Determine the (X, Y) coordinate at the center of the cell enclosing the given text.  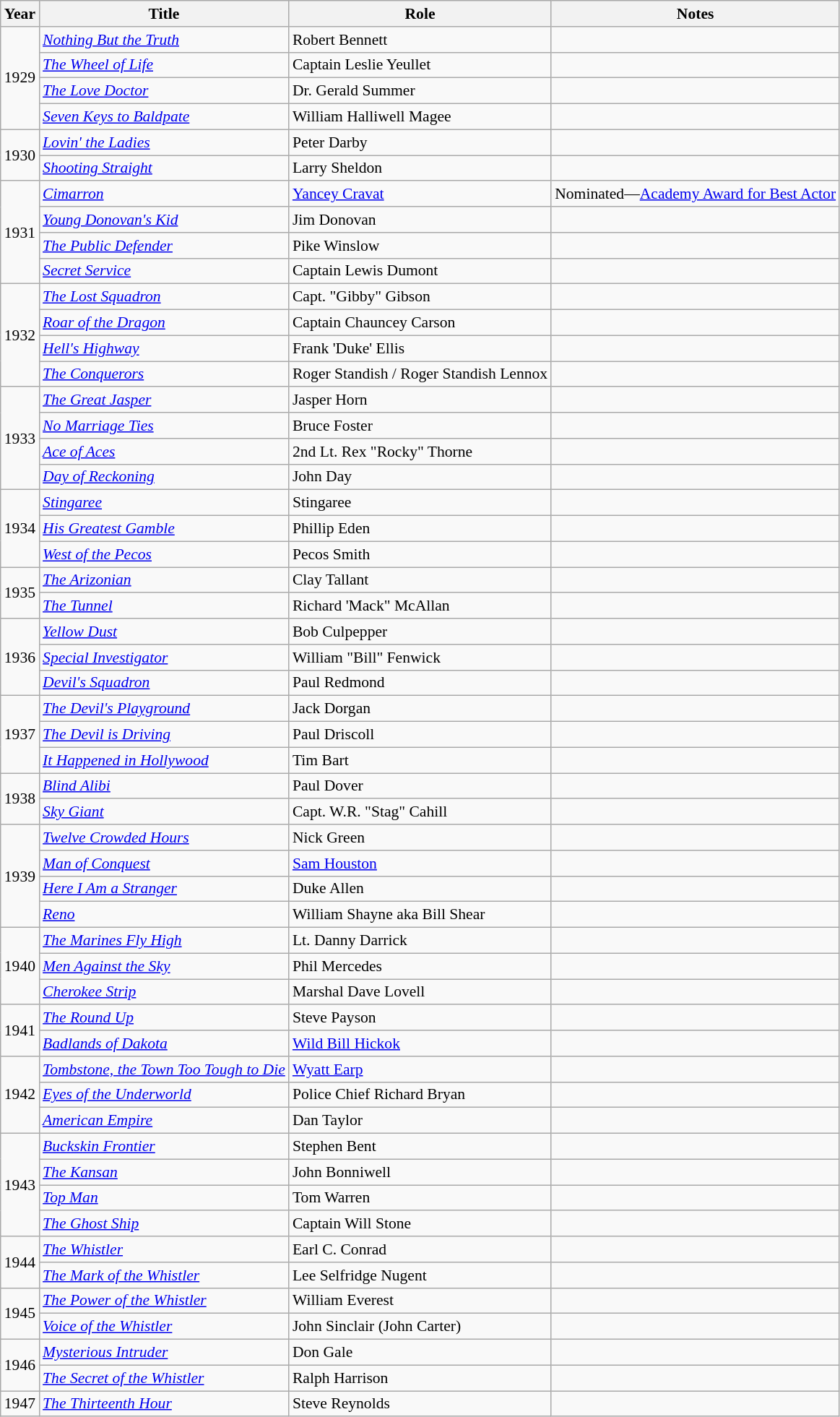
Duke Allen (420, 889)
Lt. Danny Darrick (420, 941)
Secret Service (164, 271)
The Great Jasper (164, 400)
Capt. W.R. "Stag" Cahill (420, 812)
1936 (20, 658)
Paul Driscoll (420, 735)
Robert Bennett (420, 40)
Jasper Horn (420, 400)
Blind Alibi (164, 786)
Steve Reynolds (420, 1404)
Stephen Bent (420, 1147)
Phillip Eden (420, 529)
Here I Am a Stranger (164, 889)
Men Against the Sky (164, 966)
Tom Warren (420, 1198)
1940 (20, 967)
The Whistler (164, 1249)
Bob Culpepper (420, 632)
The Devil is Driving (164, 735)
Twelve Crowded Hours (164, 837)
Hell's Highway (164, 348)
William Halliwell Magee (420, 117)
Cherokee Strip (164, 992)
The Kansan (164, 1172)
Capt. "Gibby" Gibson (420, 297)
It Happened in Hollywood (164, 760)
2nd Lt. Rex "Rocky" Thorne (420, 452)
Badlands of Dakota (164, 1043)
1945 (20, 1314)
Phil Mercedes (420, 966)
1931 (20, 233)
Man of Conquest (164, 863)
Sky Giant (164, 812)
Wild Bill Hickok (420, 1043)
1939 (20, 876)
1930 (20, 155)
Year (20, 14)
American Empire (164, 1121)
Seven Keys to Baldpate (164, 117)
Police Chief Richard Bryan (420, 1095)
Steve Payson (420, 1018)
The Marines Fly High (164, 941)
Larry Sheldon (420, 168)
Captain Lewis Dumont (420, 271)
Pike Winslow (420, 246)
1942 (20, 1095)
Day of Reckoning (164, 477)
Lee Selfridge Nugent (420, 1275)
Top Man (164, 1198)
Yellow Dust (164, 632)
Dr. Gerald Summer (420, 91)
Nick Green (420, 837)
John Bonniwell (420, 1172)
Title (164, 14)
The Arizonian (164, 580)
Tombstone, the Town Too Tough to Die (164, 1069)
His Greatest Gamble (164, 529)
The Secret of the Whistler (164, 1378)
Paul Redmond (420, 683)
Reno (164, 915)
Role (420, 14)
No Marriage Ties (164, 426)
Devil's Squadron (164, 683)
Shooting Straight (164, 168)
Voice of the Whistler (164, 1327)
William Everest (420, 1301)
Sam Houston (420, 863)
1944 (20, 1262)
Paul Dover (420, 786)
Mysterious Intruder (164, 1353)
John Sinclair (John Carter) (420, 1327)
John Day (420, 477)
Yancey Cravat (420, 194)
The Mark of the Whistler (164, 1275)
Nothing But the Truth (164, 40)
Don Gale (420, 1353)
Ralph Harrison (420, 1378)
The Devil's Playground (164, 709)
Richard 'Mack" McAllan (420, 606)
1934 (20, 529)
The Ghost Ship (164, 1224)
The Conquerors (164, 374)
1938 (20, 799)
Roger Standish / Roger Standish Lennox (420, 374)
West of the Pecos (164, 554)
Bruce Foster (420, 426)
Special Investigator (164, 658)
Pecos Smith (420, 554)
1947 (20, 1404)
Buckskin Frontier (164, 1147)
William "Bill" Fenwick (420, 658)
Young Donovan's Kid (164, 220)
1946 (20, 1366)
1932 (20, 335)
Tim Bart (420, 760)
Jim Donovan (420, 220)
Jack Dorgan (420, 709)
Clay Tallant (420, 580)
Captain Leslie Yeullet (420, 65)
Notes (695, 14)
The Love Doctor (164, 91)
Ace of Aces (164, 452)
The Tunnel (164, 606)
Captain Will Stone (420, 1224)
The Thirteenth Hour (164, 1404)
Lovin' the Ladies (164, 142)
The Lost Squadron (164, 297)
1937 (20, 734)
Earl C. Conrad (420, 1249)
1933 (20, 439)
The Wheel of Life (164, 65)
Peter Darby (420, 142)
1943 (20, 1185)
Eyes of the Underworld (164, 1095)
1941 (20, 1030)
The Power of the Whistler (164, 1301)
William Shayne aka Bill Shear (420, 915)
1929 (20, 78)
Nominated—Academy Award for Best Actor (695, 194)
Wyatt Earp (420, 1069)
Dan Taylor (420, 1121)
Cimarron (164, 194)
Captain Chauncey Carson (420, 323)
The Public Defender (164, 246)
Marshal Dave Lovell (420, 992)
The Round Up (164, 1018)
Roar of the Dragon (164, 323)
1935 (20, 593)
Frank 'Duke' Ellis (420, 348)
